Locate the cell with the specified text and output its [x, y] center coordinate. 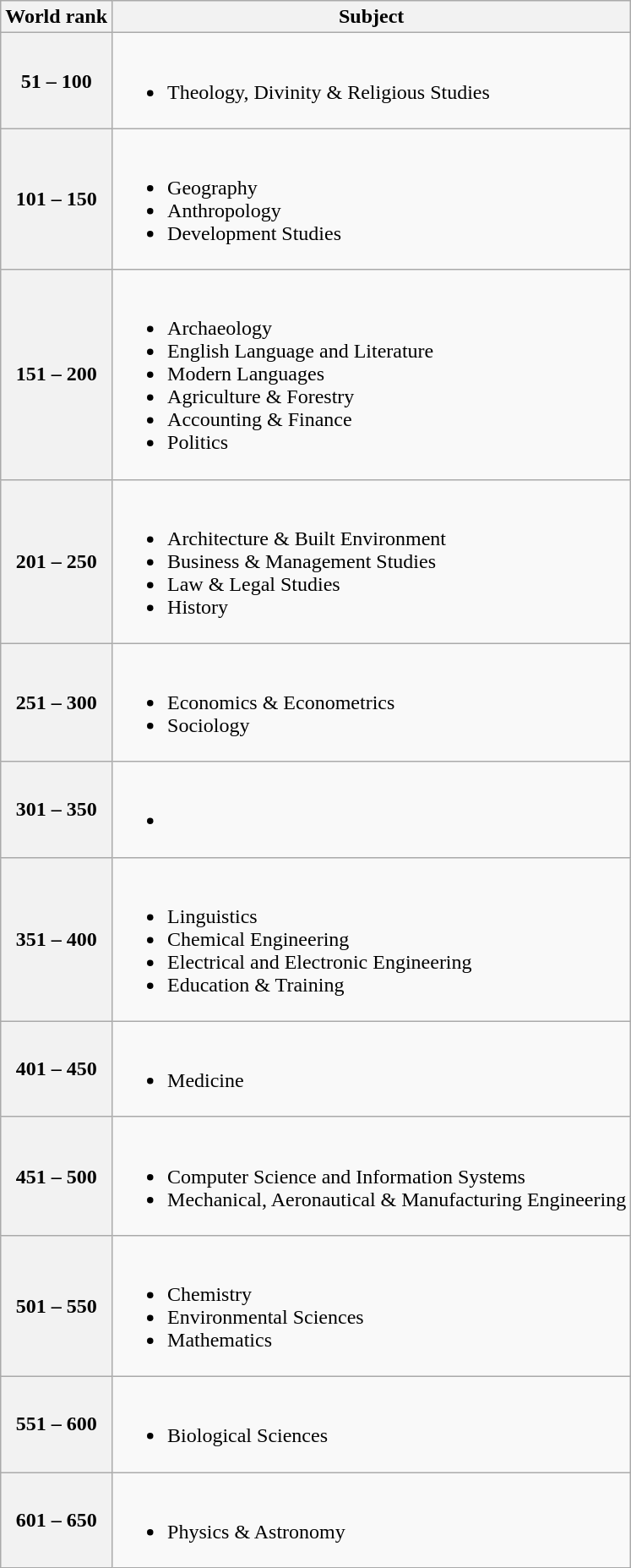
Computer Science and Information SystemsMechanical, Aeronautical & Manufacturing Engineering [372, 1176]
GeographyAnthropologyDevelopment Studies [372, 199]
101 – 150 [57, 199]
401 – 450 [57, 1068]
Medicine [372, 1068]
ArchaeologyEnglish Language and LiteratureModern LanguagesAgriculture & ForestryAccounting & FinancePolitics [372, 374]
Subject [372, 17]
201 – 250 [57, 561]
351 – 400 [57, 939]
51 – 100 [57, 81]
Architecture & Built EnvironmentBusiness & Management StudiesLaw & Legal StudiesHistory [372, 561]
301 – 350 [57, 810]
451 – 500 [57, 1176]
551 – 600 [57, 1423]
Biological Sciences [372, 1423]
ChemistryEnvironmental SciencesMathematics [372, 1305]
Economics & EconometricsSociology [372, 702]
World rank [57, 17]
Theology, Divinity & Religious Studies [372, 81]
501 – 550 [57, 1305]
Physics & Astronomy [372, 1520]
601 – 650 [57, 1520]
151 – 200 [57, 374]
251 – 300 [57, 702]
LinguisticsChemical EngineeringElectrical and Electronic EngineeringEducation & Training [372, 939]
